Capture the cell that displays the provided text and extract its (x, y) central coordinate. 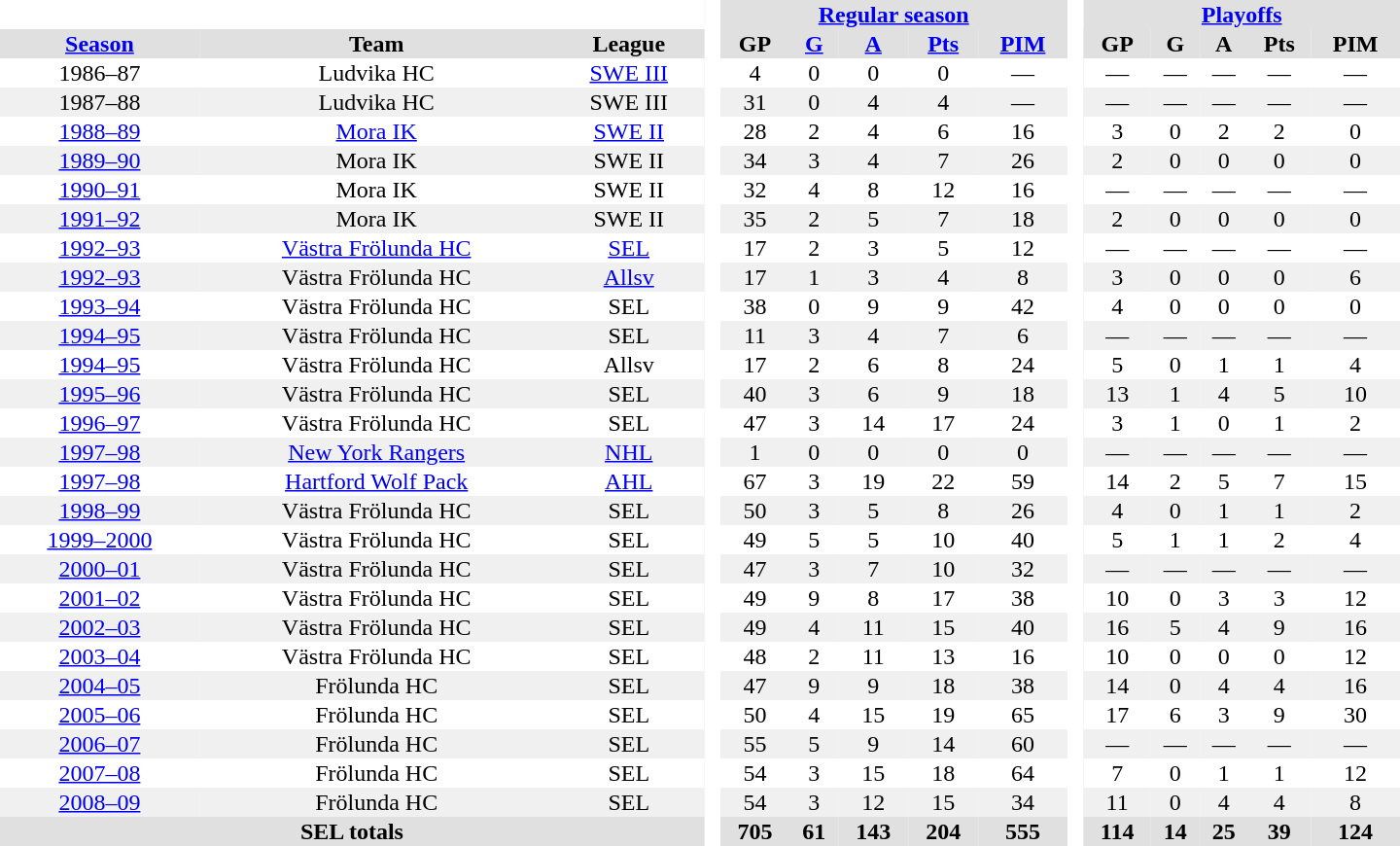
705 (755, 831)
New York Rangers (377, 452)
30 (1355, 715)
1999–2000 (99, 540)
67 (755, 481)
2006–07 (99, 744)
1998–99 (99, 511)
2000–01 (99, 569)
143 (873, 831)
204 (943, 831)
124 (1355, 831)
2008–09 (99, 802)
65 (1023, 715)
35 (755, 219)
61 (814, 831)
42 (1023, 306)
Team (377, 44)
2001–02 (99, 598)
1990–91 (99, 190)
25 (1224, 831)
1987–88 (99, 102)
SEL totals (352, 831)
Playoffs (1242, 15)
Regular season (894, 15)
1991–92 (99, 219)
114 (1117, 831)
60 (1023, 744)
39 (1279, 831)
55 (755, 744)
555 (1023, 831)
NHL (629, 452)
2005–06 (99, 715)
2007–08 (99, 773)
League (629, 44)
1988–89 (99, 131)
2004–05 (99, 686)
48 (755, 656)
31 (755, 102)
64 (1023, 773)
28 (755, 131)
1993–94 (99, 306)
2003–04 (99, 656)
AHL (629, 481)
Hartford Wolf Pack (377, 481)
Season (99, 44)
1995–96 (99, 394)
22 (943, 481)
2002–03 (99, 627)
59 (1023, 481)
1989–90 (99, 160)
1996–97 (99, 423)
1986–87 (99, 73)
